Identify which cell holds the provided text, then report its [x, y] central coordinate. 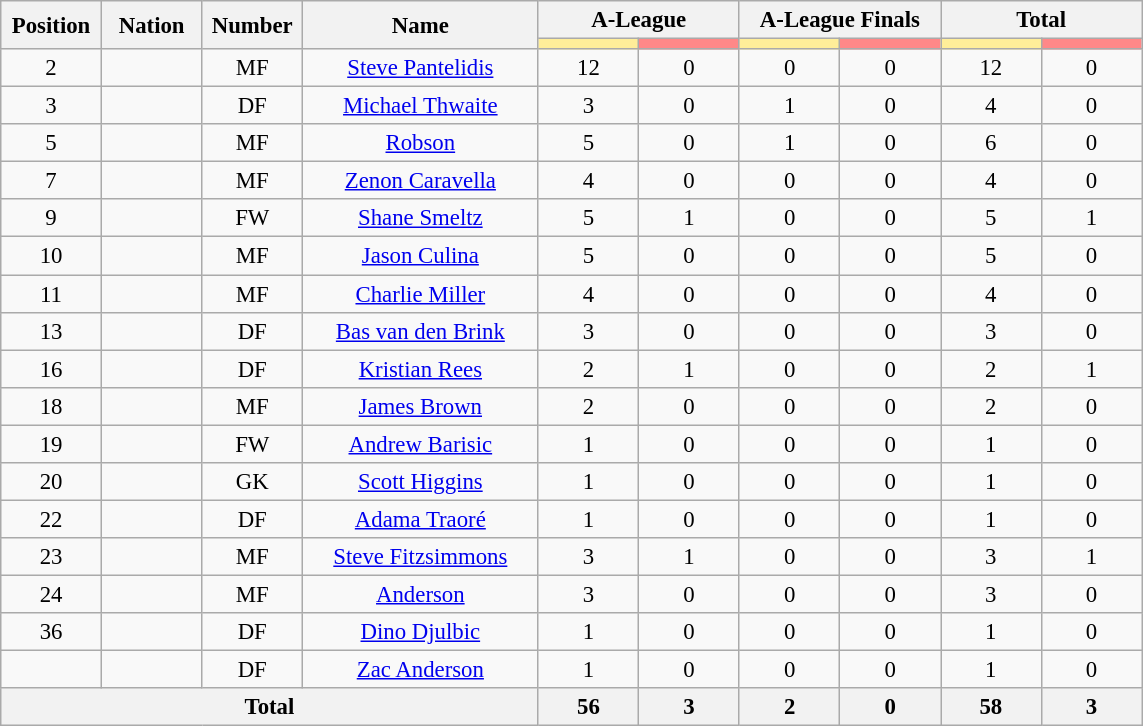
Nation [152, 25]
7 [52, 181]
Dino Djulbic [421, 632]
Michael Thwaite [421, 106]
Adama Traoré [421, 519]
James Brown [421, 406]
Scott Higgins [421, 482]
23 [52, 557]
18 [52, 406]
56 [588, 707]
Charlie Miller [421, 294]
Steve Fitzsimmons [421, 557]
36 [52, 632]
A-League Finals [840, 20]
19 [52, 444]
58 [990, 707]
Anderson [421, 594]
10 [52, 256]
Zenon Caravella [421, 181]
Steve Pantelidis [421, 68]
Jason Culina [421, 256]
Kristian Rees [421, 369]
24 [52, 594]
13 [52, 331]
Robson [421, 143]
GK [252, 482]
Position [52, 25]
6 [990, 143]
Name [421, 25]
22 [52, 519]
Bas van den Brink [421, 331]
Andrew Barisic [421, 444]
Zac Anderson [421, 670]
9 [52, 219]
20 [52, 482]
16 [52, 369]
A-League [638, 20]
Shane Smeltz [421, 219]
11 [52, 294]
Number [252, 25]
